Pinpoint the cell where the given text exists, returning its (x, y) midpoint coordinate. 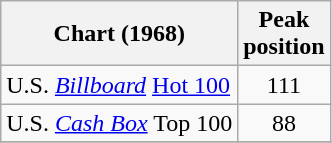
U.S. Billboard Hot 100 (120, 85)
111 (284, 85)
Peakposition (284, 34)
Chart (1968) (120, 34)
88 (284, 123)
U.S. Cash Box Top 100 (120, 123)
